For the text-containing cell, return its midpoint in (X, Y) coordinate format. 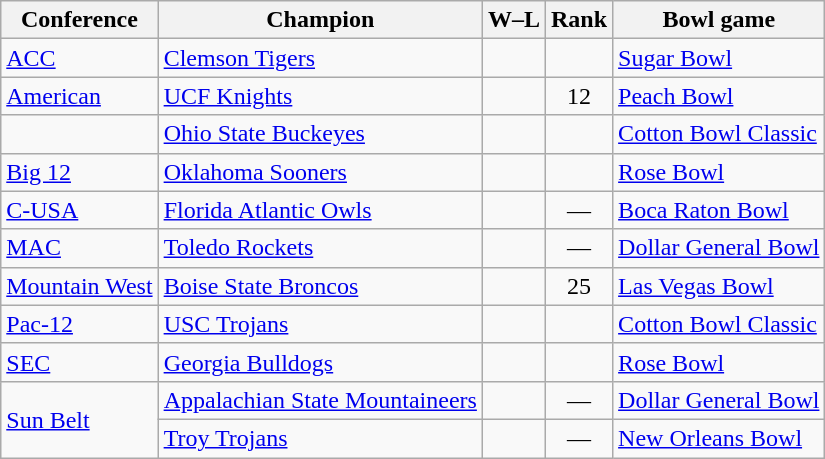
Clemson Tigers (320, 58)
Troy Trojans (320, 438)
Rank (578, 20)
USC Trojans (320, 324)
SEC (80, 362)
Conference (80, 20)
25 (578, 286)
Georgia Bulldogs (320, 362)
Pac-12 (80, 324)
Boise State Broncos (320, 286)
American (80, 96)
Las Vegas Bowl (719, 286)
Toledo Rockets (320, 248)
Sugar Bowl (719, 58)
Champion (320, 20)
Appalachian State Mountaineers (320, 400)
MAC (80, 248)
Oklahoma Sooners (320, 172)
Bowl game (719, 20)
Peach Bowl (719, 96)
Big 12 (80, 172)
Sun Belt (80, 419)
New Orleans Bowl (719, 438)
W–L (514, 20)
Florida Atlantic Owls (320, 210)
Mountain West (80, 286)
12 (578, 96)
UCF Knights (320, 96)
C-USA (80, 210)
Boca Raton Bowl (719, 210)
Ohio State Buckeyes (320, 134)
ACC (80, 58)
